Return [X, Y] of the center of cell containing provided text 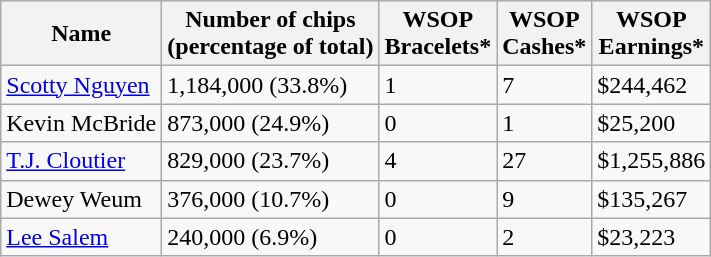
7 [544, 85]
WSOPCashes* [544, 34]
Scotty Nguyen [82, 85]
Number of chips(percentage of total) [270, 34]
Name [82, 34]
T.J. Cloutier [82, 161]
Dewey Weum [82, 199]
Lee Salem [82, 237]
829,000 (23.7%) [270, 161]
2 [544, 237]
$1,255,886 [652, 161]
$135,267 [652, 199]
873,000 (24.9%) [270, 123]
376,000 (10.7%) [270, 199]
Kevin McBride [82, 123]
240,000 (6.9%) [270, 237]
$244,462 [652, 85]
$25,200 [652, 123]
4 [438, 161]
27 [544, 161]
WSOPBracelets* [438, 34]
1,184,000 (33.8%) [270, 85]
9 [544, 199]
WSOPEarnings* [652, 34]
$23,223 [652, 237]
